Capture the cell that displays the provided text and extract its (x, y) central coordinate. 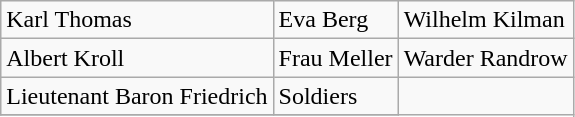
Lieutenant Baron Friedrich (137, 96)
Soldiers (336, 96)
Eva Berg (336, 20)
Karl Thomas (137, 20)
Frau Meller (336, 58)
Albert Kroll (137, 58)
Warder Randrow (486, 58)
Wilhelm Kilman (486, 20)
